Return the (x, y) coordinate for the center point of the cell that contains the specified text.  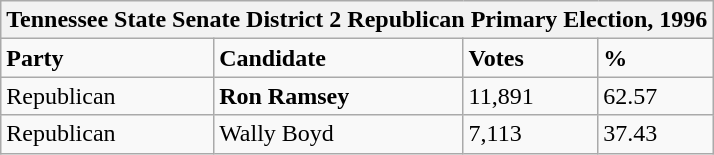
% (656, 58)
11,891 (530, 96)
7,113 (530, 134)
Votes (530, 58)
Ron Ramsey (338, 96)
37.43 (656, 134)
Party (108, 58)
Candidate (338, 58)
62.57 (656, 96)
Tennessee State Senate District 2 Republican Primary Election, 1996 (357, 20)
Wally Boyd (338, 134)
